From the cell containing the given text, extract its center point as (x, y) coordinate. 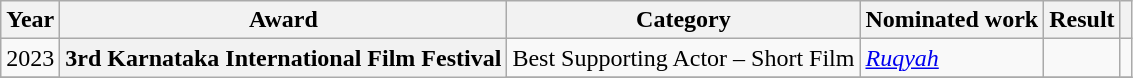
Category (684, 20)
Year (30, 20)
Award (284, 20)
Result (1082, 20)
Best Supporting Actor – Short Film (684, 58)
Ruqyah (952, 58)
Nominated work (952, 20)
3rd Karnataka International Film Festival (284, 58)
2023 (30, 58)
